Return the (x, y) coordinate for the center point of the cell that contains the specified text.  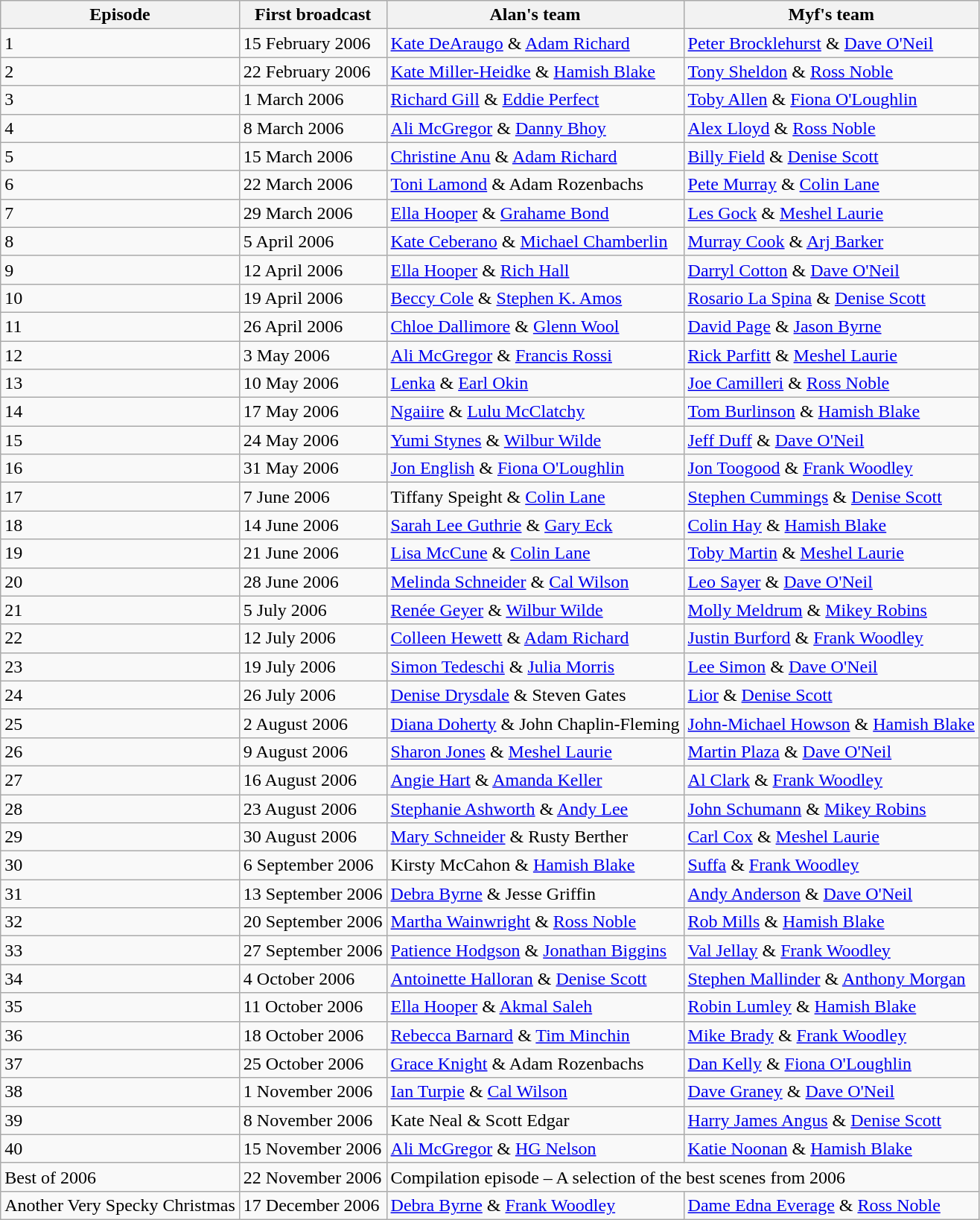
15 (121, 440)
37 (121, 1064)
33 (121, 950)
25 (121, 723)
Toby Martin & Meshel Laurie (831, 553)
14 (121, 412)
22 February 2006 (313, 72)
Debra Byrne & Jesse Griffin (535, 894)
20 (121, 582)
Dave Graney & Dave O'Neil (831, 1092)
34 (121, 979)
17 May 2006 (313, 412)
Joe Camilleri & Ross Noble (831, 384)
Sharon Jones & Meshel Laurie (535, 752)
2 August 2006 (313, 723)
15 March 2006 (313, 156)
Al Clark & Frank Woodley (831, 780)
24 May 2006 (313, 440)
Stephen Cummings & Denise Scott (831, 497)
10 May 2006 (313, 384)
13 September 2006 (313, 894)
Lior & Denise Scott (831, 695)
19 April 2006 (313, 298)
Tiffany Speight & Colin Lane (535, 497)
3 May 2006 (313, 355)
5 April 2006 (313, 241)
Yumi Stynes & Wilbur Wilde (535, 440)
Pete Murray & Colin Lane (831, 185)
8 March 2006 (313, 128)
22 November 2006 (313, 1177)
Dame Edna Everage & Ross Noble (831, 1205)
12 April 2006 (313, 270)
Molly Meldrum & Mikey Robins (831, 610)
12 July 2006 (313, 638)
10 (121, 298)
9 August 2006 (313, 752)
Les Gock & Meshel Laurie (831, 213)
Jon Toogood & Frank Woodley (831, 468)
Rick Parfitt & Meshel Laurie (831, 355)
Christine Anu & Adam Richard (535, 156)
Darryl Cotton & Dave O'Neil (831, 270)
1 March 2006 (313, 100)
24 (121, 695)
Ella Hooper & Rich Hall (535, 270)
Robin Lumley & Hamish Blake (831, 1007)
3 (121, 100)
26 April 2006 (313, 326)
8 (121, 241)
19 July 2006 (313, 667)
Billy Field & Denise Scott (831, 156)
31 (121, 894)
Diana Doherty & John Chaplin-Fleming (535, 723)
Denise Drysdale & Steven Gates (535, 695)
Colin Hay & Hamish Blake (831, 525)
Rebecca Barnard & Tim Minchin (535, 1035)
21 June 2006 (313, 553)
39 (121, 1120)
Tony Sheldon & Ross Noble (831, 72)
Val Jellay & Frank Woodley (831, 950)
32 (121, 922)
18 (121, 525)
John Schumann & Mikey Robins (831, 808)
Chloe Dallimore & Glenn Wool (535, 326)
Harry James Angus & Denise Scott (831, 1120)
Lisa McCune & Colin Lane (535, 553)
Kate DeAraugo & Adam Richard (535, 43)
Martha Wainwright & Ross Noble (535, 922)
Stephanie Ashworth & Andy Lee (535, 808)
Murray Cook & Arj Barker (831, 241)
9 (121, 270)
1 (121, 43)
27 (121, 780)
19 (121, 553)
Mike Brady & Frank Woodley (831, 1035)
18 October 2006 (313, 1035)
Toby Allen & Fiona O'Loughlin (831, 100)
Suffa & Frank Woodley (831, 865)
Leo Sayer & Dave O'Neil (831, 582)
21 (121, 610)
4 October 2006 (313, 979)
Ali McGregor & Francis Rossi (535, 355)
35 (121, 1007)
31 May 2006 (313, 468)
28 June 2006 (313, 582)
7 June 2006 (313, 497)
Myf's team (831, 15)
Patience Hodgson & Jonathan Biggins (535, 950)
27 September 2006 (313, 950)
John-Michael Howson & Hamish Blake (831, 723)
Carl Cox & Meshel Laurie (831, 837)
16 (121, 468)
36 (121, 1035)
28 (121, 808)
Rob Mills & Hamish Blake (831, 922)
17 December 2006 (313, 1205)
Jeff Duff & Dave O'Neil (831, 440)
Stephen Mallinder & Anthony Morgan (831, 979)
14 June 2006 (313, 525)
29 March 2006 (313, 213)
23 (121, 667)
22 March 2006 (313, 185)
29 (121, 837)
26 July 2006 (313, 695)
30 August 2006 (313, 837)
Richard Gill & Eddie Perfect (535, 100)
22 (121, 638)
Katie Noonan & Hamish Blake (831, 1148)
16 August 2006 (313, 780)
Angie Hart & Amanda Keller (535, 780)
Ian Turpie & Cal Wilson (535, 1092)
20 September 2006 (313, 922)
Lenka & Earl Okin (535, 384)
11 (121, 326)
17 (121, 497)
11 October 2006 (313, 1007)
Jon English & Fiona O'Loughlin (535, 468)
Kirsty McCahon & Hamish Blake (535, 865)
Martin Plaza & Dave O'Neil (831, 752)
12 (121, 355)
Lee Simon & Dave O'Neil (831, 667)
First broadcast (313, 15)
Debra Byrne & Frank Woodley (535, 1205)
1 November 2006 (313, 1092)
Toni Lamond & Adam Rozenbachs (535, 185)
Ngaiire & Lulu McClatchy (535, 412)
8 November 2006 (313, 1120)
30 (121, 865)
6 September 2006 (313, 865)
15 November 2006 (313, 1148)
Another Very Specky Christmas (121, 1205)
5 July 2006 (313, 610)
Kate Miller-Heidke & Hamish Blake (535, 72)
Peter Brocklehurst & Dave O'Neil (831, 43)
Andy Anderson & Dave O'Neil (831, 894)
Alan's team (535, 15)
Alex Lloyd & Ross Noble (831, 128)
Justin Burford & Frank Woodley (831, 638)
25 October 2006 (313, 1064)
Grace Knight & Adam Rozenbachs (535, 1064)
Mary Schneider & Rusty Berther (535, 837)
Dan Kelly & Fiona O'Loughlin (831, 1064)
Rosario La Spina & Denise Scott (831, 298)
23 August 2006 (313, 808)
Ali McGregor & HG Nelson (535, 1148)
2 (121, 72)
15 February 2006 (313, 43)
Tom Burlinson & Hamish Blake (831, 412)
Melinda Schneider & Cal Wilson (535, 582)
26 (121, 752)
5 (121, 156)
Simon Tedeschi & Julia Morris (535, 667)
13 (121, 384)
Sarah Lee Guthrie & Gary Eck (535, 525)
Kate Ceberano & Michael Chamberlin (535, 241)
Episode (121, 15)
7 (121, 213)
Colleen Hewett & Adam Richard (535, 638)
6 (121, 185)
40 (121, 1148)
Best of 2006 (121, 1177)
Kate Neal & Scott Edgar (535, 1120)
38 (121, 1092)
Ella Hooper & Akmal Saleh (535, 1007)
Antoinette Halloran & Denise Scott (535, 979)
Compilation episode – A selection of the best scenes from 2006 (682, 1177)
David Page & Jason Byrne (831, 326)
Ella Hooper & Grahame Bond (535, 213)
Beccy Cole & Stephen K. Amos (535, 298)
Ali McGregor & Danny Bhoy (535, 128)
Renée Geyer & Wilbur Wilde (535, 610)
4 (121, 128)
